For the text-containing cell, return its midpoint in [X, Y] coordinate format. 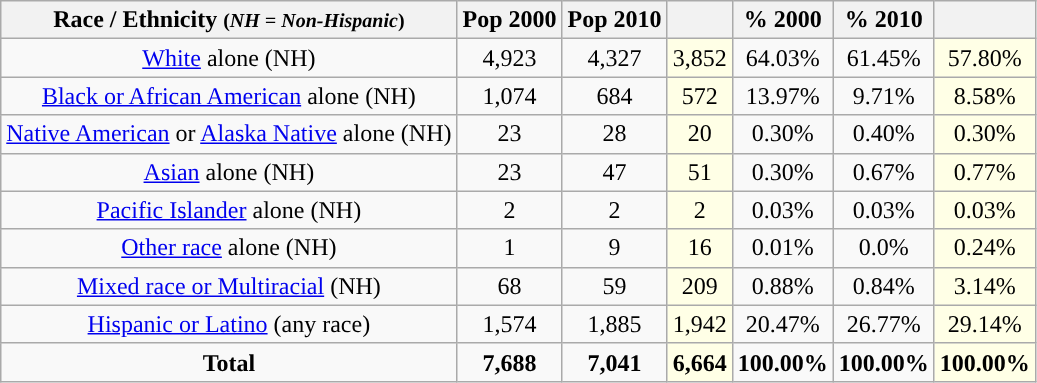
16 [700, 248]
Asian alone (NH) [229, 172]
6,664 [700, 362]
Total [229, 362]
47 [614, 172]
0.77% [984, 172]
26.77% [884, 324]
3,852 [700, 58]
White alone (NH) [229, 58]
4,923 [510, 58]
9.71% [884, 96]
13.97% [782, 96]
3.14% [984, 286]
1,885 [614, 324]
28 [614, 134]
% 2000 [782, 20]
Native American or Alaska Native alone (NH) [229, 134]
0.0% [884, 248]
9 [614, 248]
1,942 [700, 324]
1,574 [510, 324]
Hispanic or Latino (any race) [229, 324]
7,041 [614, 362]
Race / Ethnicity (NH = Non-Hispanic) [229, 20]
29.14% [984, 324]
0.84% [884, 286]
8.58% [984, 96]
209 [700, 286]
61.45% [884, 58]
684 [614, 96]
1,074 [510, 96]
Other race alone (NH) [229, 248]
0.24% [984, 248]
Pacific Islander alone (NH) [229, 210]
0.01% [782, 248]
20.47% [782, 324]
Mixed race or Multiracial (NH) [229, 286]
0.67% [884, 172]
7,688 [510, 362]
68 [510, 286]
51 [700, 172]
572 [700, 96]
Pop 2010 [614, 20]
4,327 [614, 58]
% 2010 [884, 20]
0.40% [884, 134]
Pop 2000 [510, 20]
Black or African American alone (NH) [229, 96]
20 [700, 134]
64.03% [782, 58]
1 [510, 248]
0.88% [782, 286]
57.80% [984, 58]
59 [614, 286]
